Find where the given text appears and provide that cell's center as [x, y] coordinate. 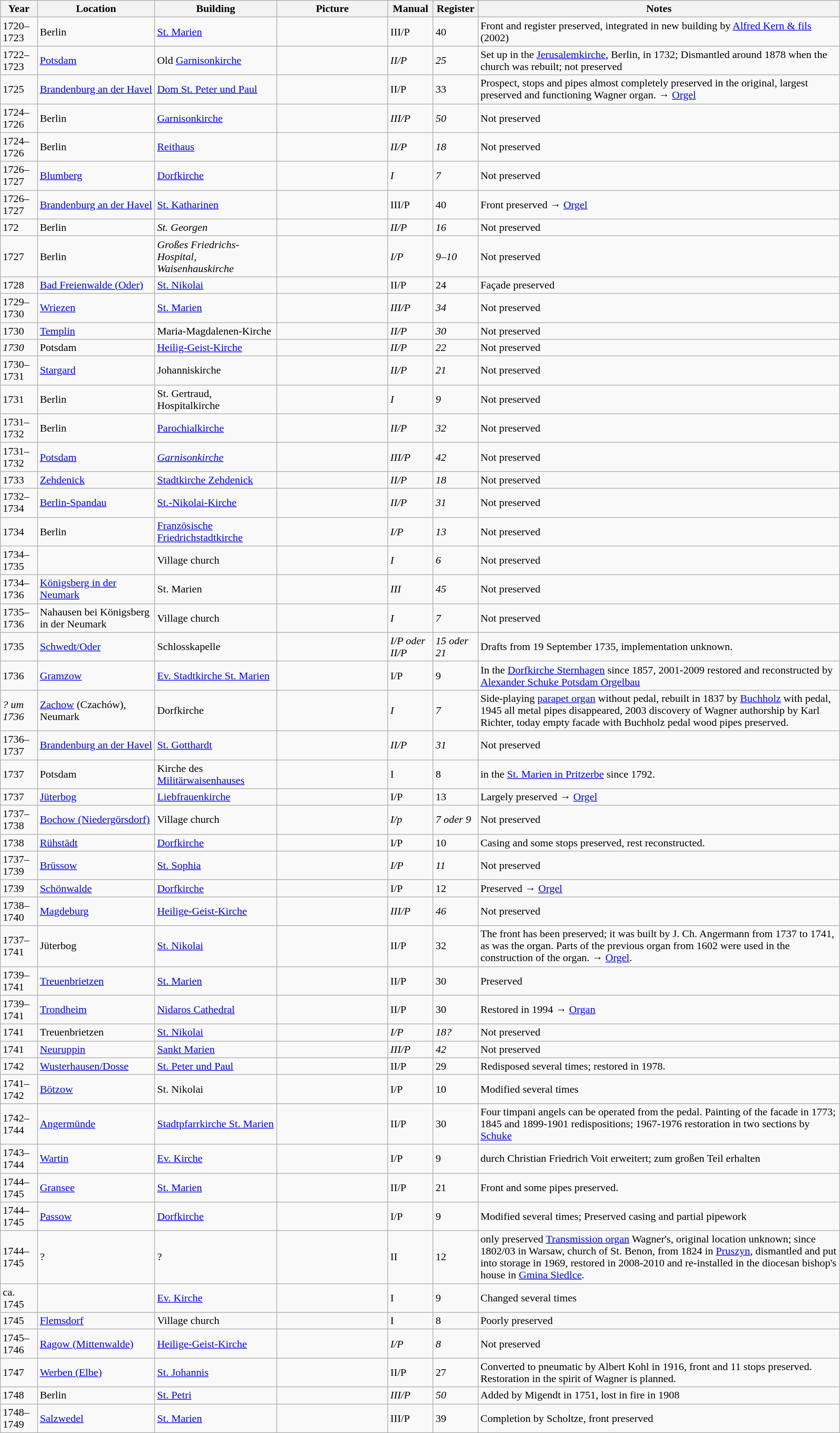
St.-Nikolai-Kirche [215, 502]
Werben (Elbe) [96, 1373]
7 oder 9 [455, 820]
Magdeburg [96, 911]
1741–1742 [19, 1089]
1737–1741 [19, 946]
Trondheim [96, 1009]
Casing and some stops preserved, rest reconstructed. [659, 843]
Stadtkirche Zehdenick [215, 480]
Passow [96, 1217]
1745–1746 [19, 1343]
St. Johannis [215, 1373]
1735 [19, 647]
16 [455, 227]
Poorly preserved [659, 1321]
1734 [19, 532]
Notes [659, 9]
1729–1730 [19, 308]
Front and register preserved, integrated in new building by Alfred Kern & fils (2002) [659, 32]
St. Georgen [215, 227]
Wusterhausen/Dosse [96, 1066]
172 [19, 227]
1748 [19, 1395]
Old Garnisonkirche [215, 60]
Großes Friedrichs-Hospital, Waisenhauskirche [215, 256]
Location [96, 9]
? um 1736 [19, 710]
6 [455, 560]
Modified several times; Preserved casing and partial pipework [659, 1217]
in the St. Marien in Pritzerbe since 1792. [659, 774]
1748–1749 [19, 1418]
Converted to pneumatic by Albert Kohl in 1916, front and 11 stops preserved. Restoration in the spirit of Wagner is planned. [659, 1373]
Angermünde [96, 1124]
1743–1744 [19, 1158]
Nahausen bei Königsberg in der Neumark [96, 618]
Picture [332, 9]
III [411, 589]
1739 [19, 888]
Neuruppin [96, 1049]
Manual [411, 9]
1736–1737 [19, 745]
34 [455, 308]
Preserved → Orgel [659, 888]
1737–1739 [19, 866]
1736 [19, 675]
Sankt Marien [215, 1049]
Stadtpfarrkirche St. Marien [215, 1124]
Bochow (Niedergörsdorf) [96, 820]
Set up in the Jerusalemkirche, Berlin, in 1732; Dismantled around 1878 when the church was rebuilt; not preserved [659, 60]
Zachow (Czachów), Neumark [96, 710]
Zehdenick [96, 480]
33 [455, 90]
II [411, 1258]
Preserved [659, 981]
24 [455, 285]
Changed several times [659, 1298]
29 [455, 1066]
St. Gertraud, Hospitalkirche [215, 400]
ca. 1745 [19, 1298]
Liebfrauenkirche [215, 797]
Façade preserved [659, 285]
1728 [19, 285]
St. Petri [215, 1395]
1742 [19, 1066]
Nidaros Cathedral [215, 1009]
Maria-Magdalenen-Kirche [215, 331]
27 [455, 1373]
1738 [19, 843]
Gransee [96, 1188]
Brüssow [96, 866]
Königsberg in der Neumark [96, 589]
Französische Friedrichstadtkirche [215, 532]
15 oder 21 [455, 647]
Year [19, 9]
Modified several times [659, 1089]
1745 [19, 1321]
St. Peter und Paul [215, 1066]
1737–1738 [19, 820]
Redisposed several times; restored in 1978. [659, 1066]
1727 [19, 256]
Kirche des Militärwaisenhauses [215, 774]
In the Dorfkirche Sternhagen since 1857, 2001-2009 restored and reconstructed by Alexander Schuke Potsdam Orgelbau [659, 675]
Prospect, stops and pipes almost completely preserved in the original, largest preserved and functioning Wagner organ. → Orgel [659, 90]
1725 [19, 90]
Blumberg [96, 175]
1731 [19, 400]
25 [455, 60]
Ragow (Mittenwalde) [96, 1343]
Wriezen [96, 308]
Completion by Scholtze, front preserved [659, 1418]
18? [455, 1032]
Drafts from 19 September 1735, implementation unknown. [659, 647]
Schönwalde [96, 888]
Front and some pipes preserved. [659, 1188]
Rühstädt [96, 843]
durch Christian Friedrich Voit erweitert; zum großen Teil erhalten [659, 1158]
I/p [411, 820]
Schwedt/Oder [96, 647]
11 [455, 866]
I/P oder II/P [411, 647]
Heilig-Geist-Kirche [215, 348]
Wartin [96, 1158]
46 [455, 911]
St. Gotthardt [215, 745]
Flemsdorf [96, 1321]
Stargard [96, 370]
Schlosskapelle [215, 647]
Johanniskirche [215, 370]
1738–1740 [19, 911]
1720–1723 [19, 32]
Ev. Stadtkirche St. Marien [215, 675]
Register [455, 9]
Parochialkirche [215, 428]
Building [215, 9]
St. Sophia [215, 866]
1735–1736 [19, 618]
Templin [96, 331]
Berlin-Spandau [96, 502]
1734–1736 [19, 589]
1734–1735 [19, 560]
1742–1744 [19, 1124]
Added by Migendt in 1751, lost in fire in 1908 [659, 1395]
39 [455, 1418]
Gramzow [96, 675]
45 [455, 589]
Dom St. Peter und Paul [215, 90]
Bad Freienwalde (Oder) [96, 285]
1733 [19, 480]
1747 [19, 1373]
22 [455, 348]
1730–1731 [19, 370]
Reithaus [215, 147]
Largely preserved → Orgel [659, 797]
Bötzow [96, 1089]
1722–1723 [19, 60]
Front preserved → Orgel [659, 205]
St. Katharinen [215, 205]
Salzwedel [96, 1418]
1732–1734 [19, 502]
Restored in 1994 → Organ [659, 1009]
9–10 [455, 256]
